Provide the [x, y] coordinate of the cell's center where the given text is located.  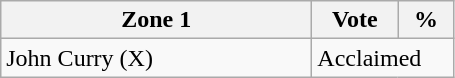
Acclaimed [383, 58]
Vote [355, 20]
% [426, 20]
John Curry (X) [156, 58]
Zone 1 [156, 20]
